Return [x, y] of the center of cell containing provided text 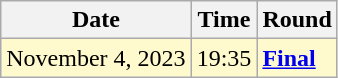
November 4, 2023 [96, 58]
Time [224, 20]
Final [297, 58]
19:35 [224, 58]
Date [96, 20]
Round [297, 20]
